Identify which cell holds the provided text, then report its [x, y] central coordinate. 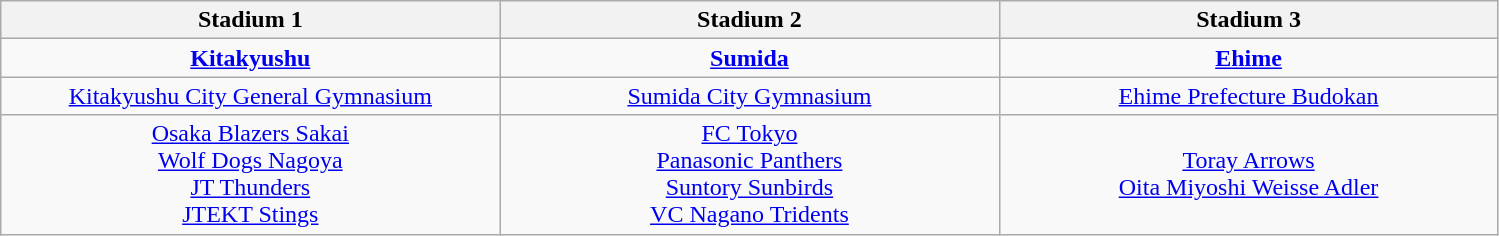
FC TokyoPanasonic PanthersSuntory SunbirdsVC Nagano Tridents [750, 174]
Stadium 3 [1248, 20]
Ehime Prefecture Budokan [1248, 96]
Osaka Blazers SakaiWolf Dogs NagoyaJT ThundersJTEKT Stings [250, 174]
Kitakyushu City General Gymnasium [250, 96]
Kitakyushu [250, 58]
Ehime [1248, 58]
Stadium 1 [250, 20]
Sumida City Gymnasium [750, 96]
Stadium 2 [750, 20]
Sumida [750, 58]
Toray ArrowsOita Miyoshi Weisse Adler [1248, 174]
